Provide the (x, y) coordinate of the cell's center where the given text is located.  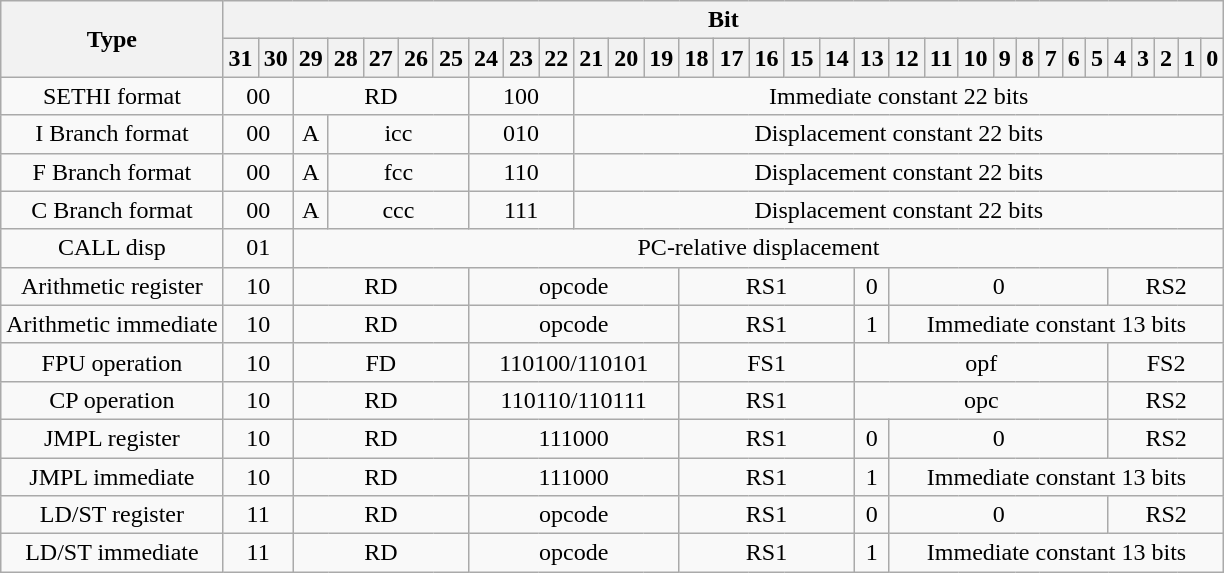
9 (1004, 58)
110 (522, 172)
22 (556, 58)
01 (258, 248)
PC-relative displacement (758, 248)
opf (981, 362)
12 (906, 58)
3 (1144, 58)
FS1 (766, 362)
16 (766, 58)
JMPL register (112, 438)
Bit (724, 20)
26 (416, 58)
29 (310, 58)
Arithmetic register (112, 286)
25 (450, 58)
LD/ST immediate (112, 553)
24 (486, 58)
13 (872, 58)
FS2 (1166, 362)
23 (522, 58)
SETHI format (112, 96)
19 (662, 58)
8 (1028, 58)
Immediate constant 22 bits (899, 96)
7 (1050, 58)
31 (240, 58)
14 (836, 58)
4 (1120, 58)
27 (380, 58)
5 (1096, 58)
FD (380, 362)
F Branch format (112, 172)
100 (522, 96)
FPU operation (112, 362)
30 (276, 58)
21 (592, 58)
2 (1166, 58)
I Branch format (112, 134)
110110/110111 (574, 400)
6 (1074, 58)
010 (522, 134)
C Branch format (112, 210)
opc (981, 400)
17 (732, 58)
CALL disp (112, 248)
JMPL immediate (112, 477)
icc (398, 134)
18 (696, 58)
110100/110101 (574, 362)
Arithmetic immediate (112, 324)
fcc (398, 172)
ccc (398, 210)
LD/ST register (112, 515)
Type (112, 39)
28 (346, 58)
CP operation (112, 400)
15 (802, 58)
20 (626, 58)
111 (522, 210)
